Provide the [x, y] coordinate of the cell's center where the given text is located.  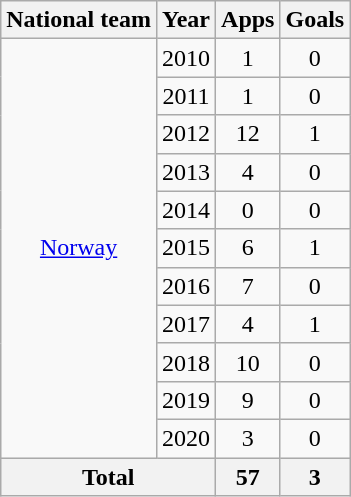
Goals [315, 20]
2012 [186, 134]
2014 [186, 210]
2010 [186, 58]
National team [79, 20]
10 [248, 362]
2013 [186, 172]
2011 [186, 96]
2019 [186, 400]
2015 [186, 248]
2020 [186, 438]
6 [248, 248]
Apps [248, 20]
7 [248, 286]
2018 [186, 362]
57 [248, 477]
9 [248, 400]
12 [248, 134]
2017 [186, 324]
2016 [186, 286]
Year [186, 20]
Total [108, 477]
Norway [79, 248]
